Search for the cell housing the specified text and yield its [X, Y] center coordinate. 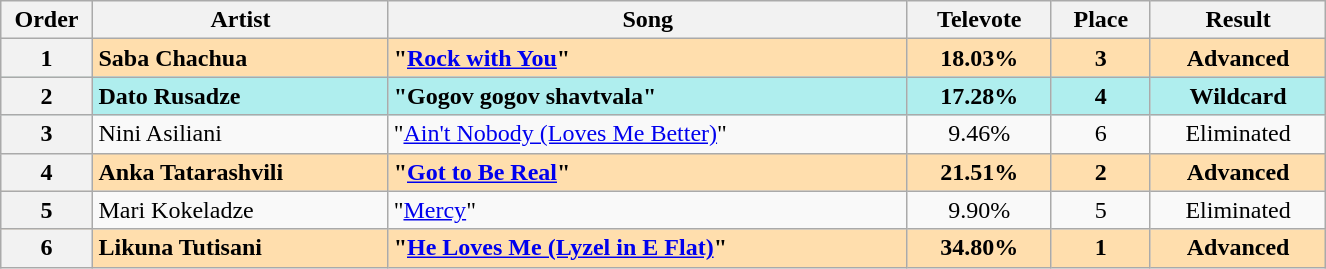
Dato Rusadze [240, 96]
Place [1100, 20]
Order [46, 20]
Nini Asiliani [240, 134]
21.51% [979, 172]
Anka Tatarashvili [240, 172]
Televote [979, 20]
"Rock with You" [648, 58]
9.46% [979, 134]
34.80% [979, 248]
Song [648, 20]
Mari Kokeladze [240, 210]
Saba Chachua [240, 58]
18.03% [979, 58]
Wildcard [1238, 96]
"Mercy" [648, 210]
"Gogov gogov shavtvala" [648, 96]
Likuna Tutisani [240, 248]
Artist [240, 20]
"He Loves Me (Lyzel in E Flat)" [648, 248]
9.90% [979, 210]
"Got to Be Real" [648, 172]
Result [1238, 20]
"Ain't Nobody (Loves Me Better)" [648, 134]
17.28% [979, 96]
